Return (X, Y) of the center of cell containing provided text 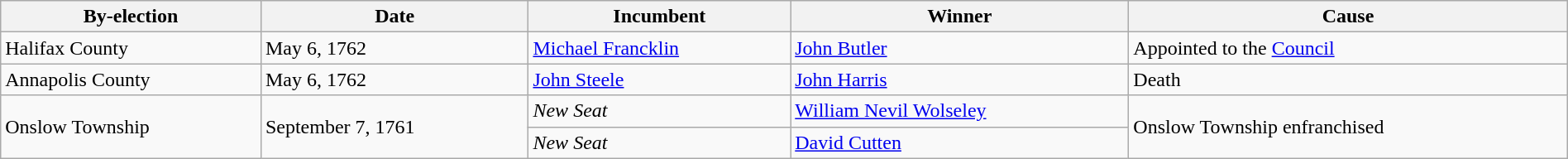
By-election (131, 17)
Winner (959, 17)
Michael Francklin (660, 48)
John Butler (959, 48)
September 7, 1761 (394, 127)
William Nevil Wolseley (959, 111)
Appointed to the Council (1348, 48)
John Steele (660, 79)
Annapolis County (131, 79)
Death (1348, 79)
David Cutten (959, 142)
Onslow Township enfranchised (1348, 127)
Date (394, 17)
Halifax County (131, 48)
Cause (1348, 17)
Onslow Township (131, 127)
John Harris (959, 79)
Incumbent (660, 17)
